Extract the [X, Y] coordinate from the center of the cell holding the provided text.  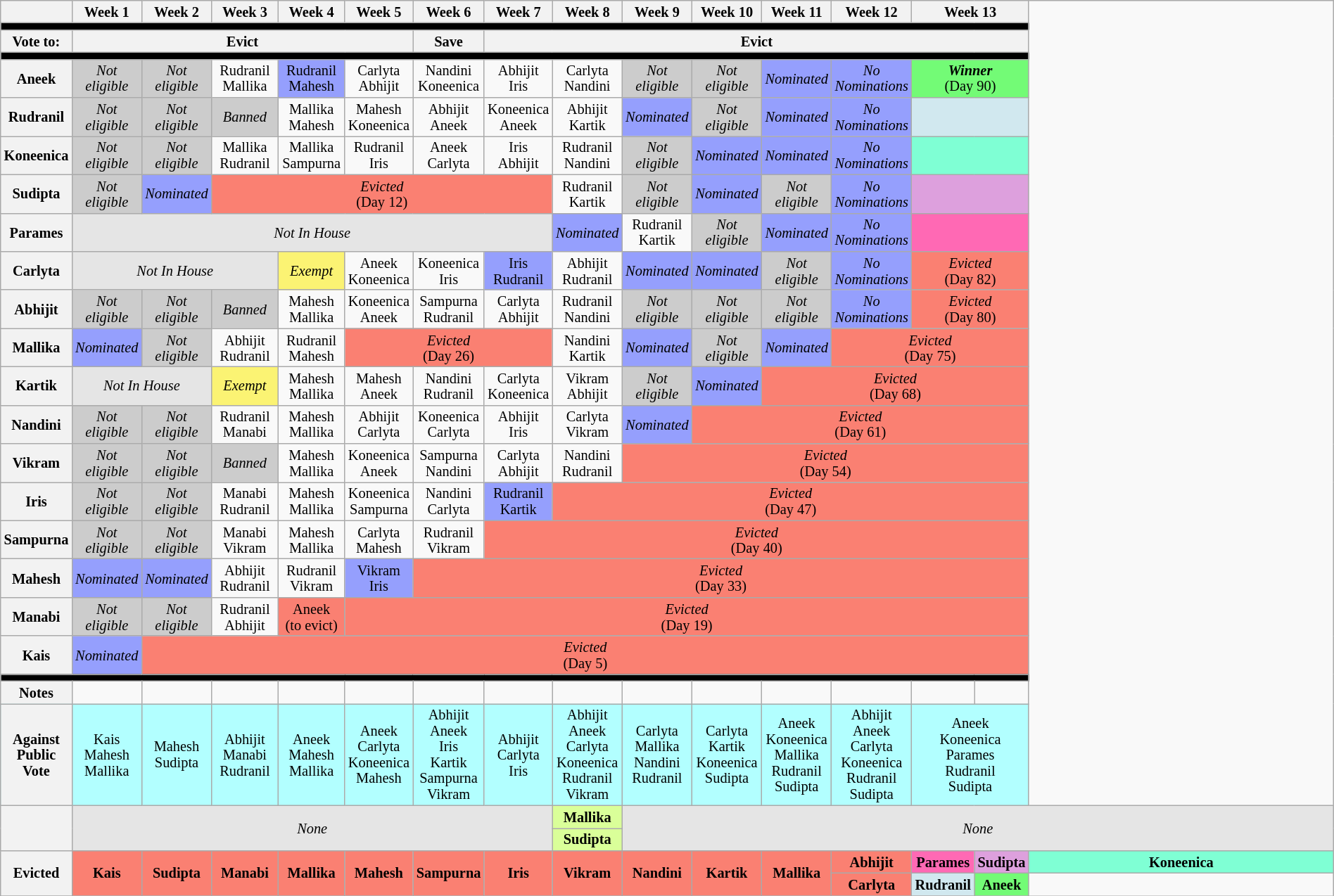
Evicted(Day 82) [971, 270]
NandiniKoneenica [449, 79]
Save [449, 41]
Week 2 [176, 11]
Evicted(Day 40) [756, 540]
IrisRudranil [518, 270]
Week 3 [245, 11]
Week 7 [518, 11]
AbhijitManabiRudranil [245, 754]
AbhijitKartik [587, 117]
Evicted(Day 80) [971, 309]
IrisAbhijit [518, 155]
AbhijitAneekIrisKartikSampurnaVikram [449, 754]
Week 6 [449, 11]
AbhijitAneekCarlytaKoneenicaRudranilSudipta [872, 754]
Notes [37, 692]
MallikaSampurna [311, 155]
CarlytaVikram [587, 425]
AneekKoneenica [379, 270]
Week 5 [379, 11]
RudranilAbhijit [245, 616]
RudranilManabi [245, 425]
NandiniKartik [587, 347]
Week 4 [311, 11]
AneekCarlyta [449, 155]
CarlytaMahesh [379, 540]
NandiniCarlyta [449, 501]
MaheshKoneenica [379, 117]
Evicted(Day 12) [383, 194]
Week 8 [587, 11]
VikramAbhijit [587, 385]
CarlytaMallikaNandiniRudranil [657, 754]
RudranilIris [379, 155]
RudranilMallika [245, 79]
ManabiVikram [245, 540]
Week 9 [657, 11]
Week 12 [872, 11]
CarlytaKoneenica [518, 385]
KoneenicaIris [449, 270]
Evicted(Day 54) [825, 463]
KoneenicaSampurna [379, 501]
MallikaRudranil [245, 155]
AbhijitAneekCarlytaKoneenicaRudranilVikram [587, 754]
SampurnaRudranil [449, 309]
Week 1 [107, 11]
AneekKoneenicaMallikaRudranilSudipta [796, 754]
ManabiRudranil [245, 501]
Evicted(Day 5) [585, 655]
Evicted(Day 33) [721, 578]
Evicted(Day 19) [687, 616]
SampurnaNandini [449, 463]
Evicted(Day 68) [896, 385]
Evicted(Day 26) [449, 347]
AbhijitCarlyta [379, 425]
AneekMaheshMallika [311, 754]
Evicted(Day 75) [930, 347]
Evicted [37, 873]
AbhijitAneek [449, 117]
Aneek(to evict) [311, 616]
Evicted(Day 61) [860, 425]
KoneenicaCarlyta [449, 425]
Evicted(Day 47) [791, 501]
AneekCarlytaKoneenicaMahesh [379, 754]
Winner(Day 90) [971, 79]
MaheshSudipta [176, 754]
Week 10 [726, 11]
AneekKoneenicaParamesRudranilSudipta [971, 754]
KaisMaheshMallika [107, 754]
Week 13 [971, 11]
AgainstPublicVote [37, 754]
CarlytaKartikKoneenicaSudipta [726, 754]
Week 11 [796, 11]
VikramIris [379, 578]
Vote to: [37, 41]
MallikaMahesh [311, 117]
CarlytaNandini [587, 79]
AbhijitCarlytaIris [518, 754]
MaheshAneek [379, 385]
